Return (X, Y) of the center of cell containing provided text 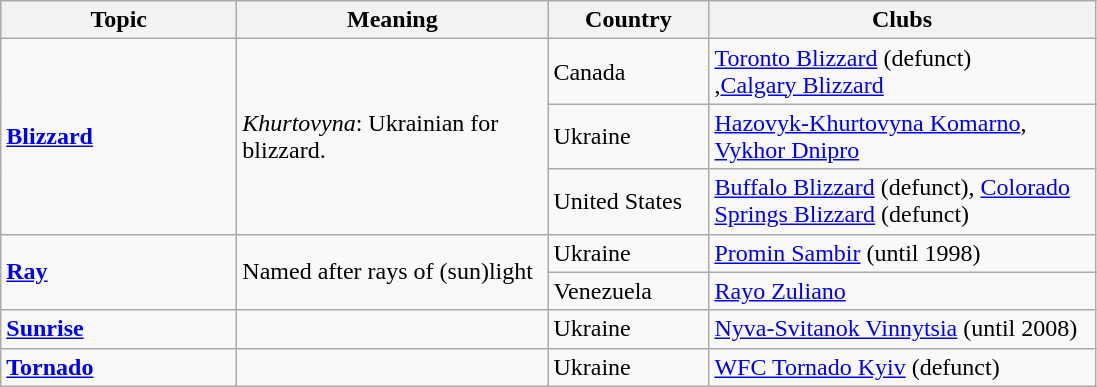
Sunrise (119, 329)
Venezuela (628, 291)
Hazovyk-Khurtovyna Komarno, Vykhor Dnipro (902, 136)
Toronto Blizzard (defunct),Calgary Blizzard (902, 72)
Meaning (392, 20)
Rayo Zuliano (902, 291)
Named after rays of (sun)light (392, 272)
WFC Tornado Kyiv (defunct) (902, 367)
Khurtovyna: Ukrainian for blizzard. (392, 136)
Country (628, 20)
Canada (628, 72)
Promin Sambir (until 1998) (902, 253)
Buffalo Blizzard (defunct), Colorado Springs Blizzard (defunct) (902, 202)
Ray (119, 272)
Clubs (902, 20)
United States (628, 202)
Tornado (119, 367)
Nyva-Svitanok Vinnytsia (until 2008) (902, 329)
Topic (119, 20)
Blizzard (119, 136)
